Locate the cell with the specified text and output its [X, Y] center coordinate. 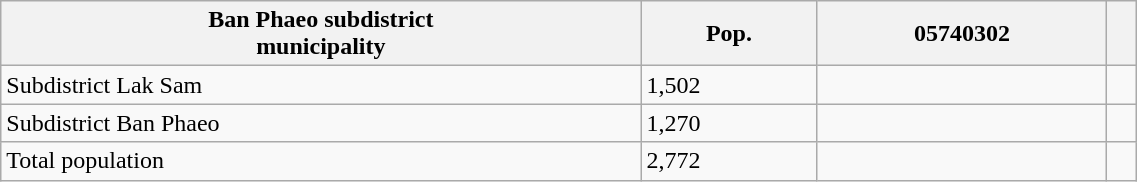
Subdistrict Lak Sam [321, 85]
1,270 [729, 123]
05740302 [962, 34]
Subdistrict Ban Phaeo [321, 123]
1,502 [729, 85]
Ban Phaeo subdistrictmunicipality [321, 34]
Pop. [729, 34]
Total population [321, 161]
2,772 [729, 161]
